Capture the cell that displays the provided text and extract its [X, Y] central coordinate. 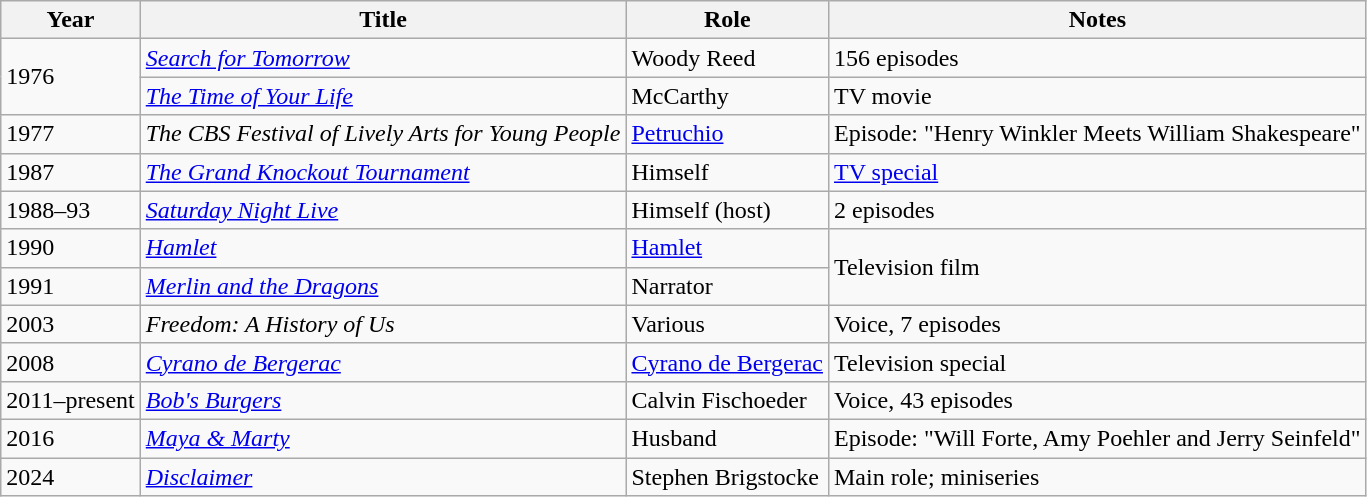
Disclaimer [383, 477]
Husband [728, 438]
2011–present [70, 400]
Bob's Burgers [383, 400]
1987 [70, 172]
Search for Tomorrow [383, 58]
1990 [70, 248]
The CBS Festival of Lively Arts for Young People [383, 134]
Petruchio [728, 134]
2 episodes [1097, 210]
Himself [728, 172]
Voice, 7 episodes [1097, 324]
2016 [70, 438]
Main role; miniseries [1097, 477]
2003 [70, 324]
Various [728, 324]
Merlin and the Dragons [383, 286]
Calvin Fischoeder [728, 400]
TV movie [1097, 96]
1976 [70, 77]
2008 [70, 362]
2024 [70, 477]
The Time of Your Life [383, 96]
156 episodes [1097, 58]
Notes [1097, 20]
Narrator [728, 286]
Episode: "Henry Winkler Meets William Shakespeare" [1097, 134]
McCarthy [728, 96]
Himself (host) [728, 210]
Title [383, 20]
Maya & Marty [383, 438]
1977 [70, 134]
Television special [1097, 362]
1991 [70, 286]
Freedom: A History of Us [383, 324]
Role [728, 20]
Voice, 43 episodes [1097, 400]
Year [70, 20]
The Grand Knockout Tournament [383, 172]
Television film [1097, 267]
Woody Reed [728, 58]
Stephen Brigstocke [728, 477]
1988–93 [70, 210]
Saturday Night Live [383, 210]
TV special [1097, 172]
Episode: "Will Forte, Amy Poehler and Jerry Seinfeld" [1097, 438]
